Return (x, y) of the center of cell containing provided text 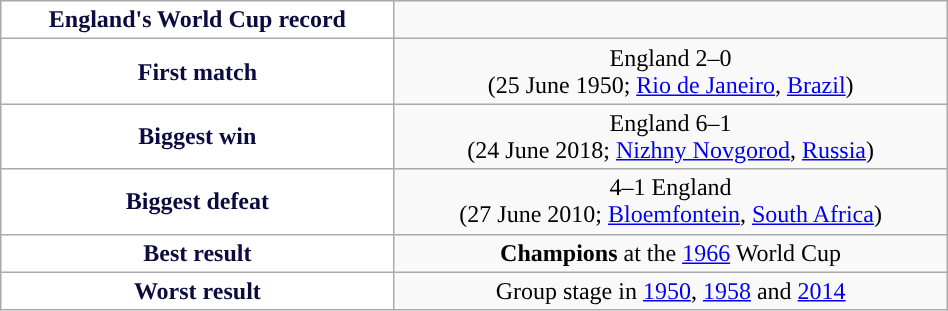
Group stage in 1950, 1958 and 2014 (670, 291)
England's World Cup record (198, 20)
Biggest win (198, 136)
4–1 England (27 June 2010; Bloemfontein, South Africa) (670, 202)
Biggest defeat (198, 202)
First match (198, 72)
England 2–0 (25 June 1950; Rio de Janeiro, Brazil) (670, 72)
Champions at the 1966 World Cup (670, 253)
Best result (198, 253)
Worst result (198, 291)
England 6–1 (24 June 2018; Nizhny Novgorod, Russia) (670, 136)
